Identify which cell holds the provided text, then report its [X, Y] central coordinate. 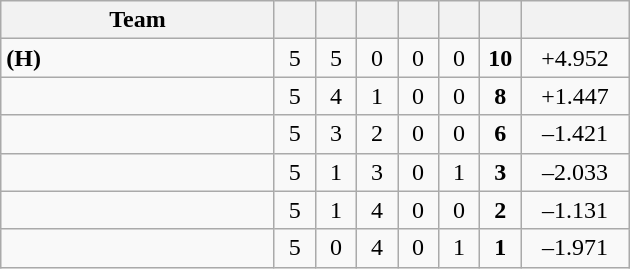
(H) [138, 58]
Team [138, 20]
–1.421 [576, 134]
+4.952 [576, 58]
–1.131 [576, 210]
–2.033 [576, 172]
6 [500, 134]
–1.971 [576, 248]
+1.447 [576, 96]
8 [500, 96]
10 [500, 58]
